Find where the given text appears and provide that cell's center as [x, y] coordinate. 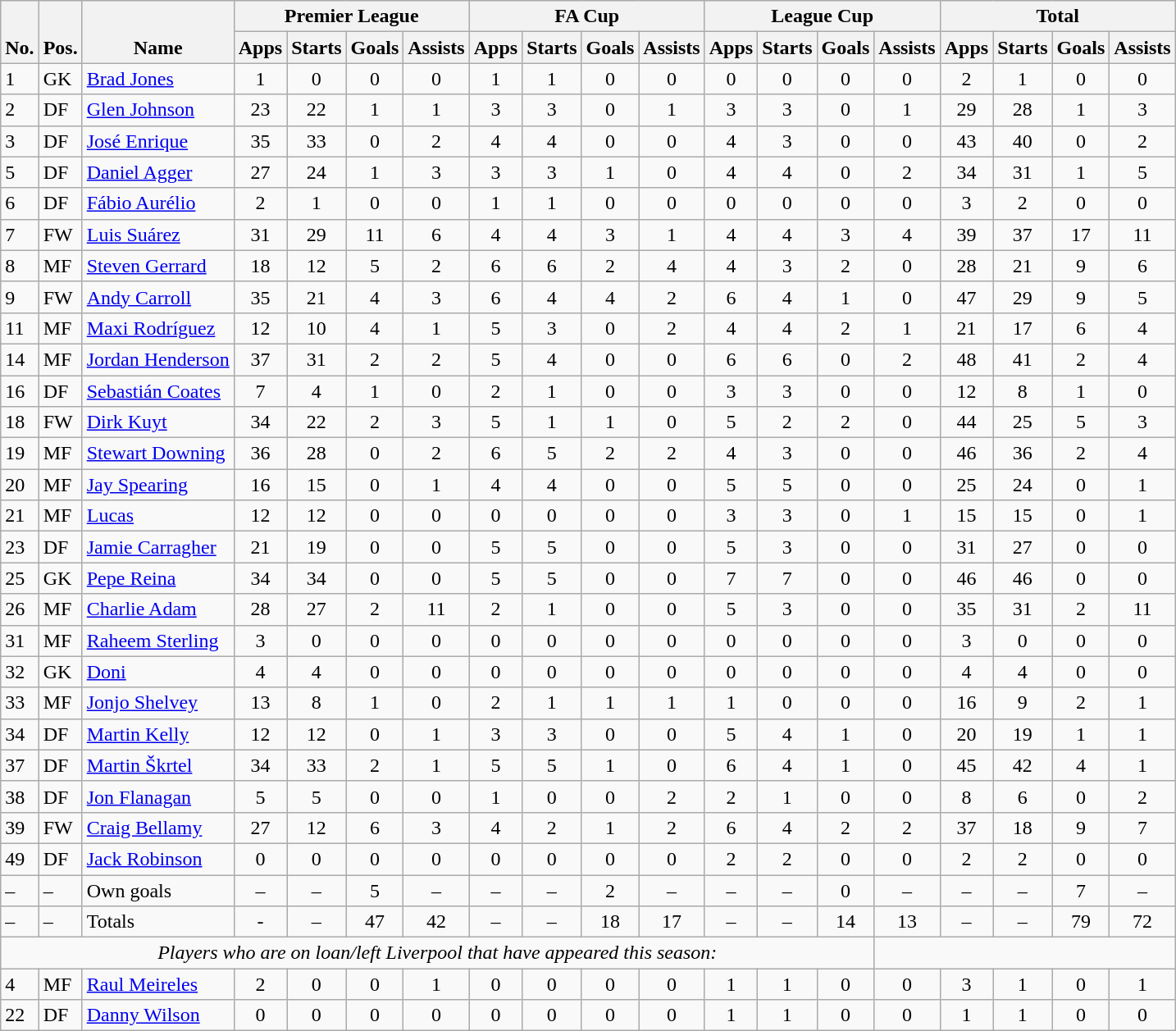
Dirk Kuyt [157, 422]
Glen Johnson [157, 110]
Jamie Carragher [157, 547]
Total [1058, 16]
Pos. [61, 32]
Jay Spearing [157, 485]
Martin Škrtel [157, 765]
Jonjo Shelvey [157, 703]
Sebastián Coates [157, 391]
79 [1081, 922]
Fábio Aurélio [157, 203]
40 [1023, 141]
Jordan Henderson [157, 359]
Brad Jones [157, 79]
Pepe Reina [157, 578]
43 [966, 141]
32 [20, 672]
Martin Kelly [157, 734]
No. [20, 32]
Luis Suárez [157, 235]
Danny Wilson [157, 1015]
Totals [157, 922]
Stewart Downing [157, 454]
Charlie Adam [157, 609]
Raheem Sterling [157, 641]
José Enrique [157, 141]
- [260, 922]
Own goals [157, 890]
Craig Bellamy [157, 828]
49 [20, 859]
Premier League [351, 16]
Jack Robinson [157, 859]
Raul Meireles [157, 984]
Name [157, 32]
Doni [157, 672]
45 [966, 765]
41 [1023, 359]
Jon Flanagan [157, 796]
League Cup [822, 16]
Andy Carroll [157, 297]
38 [20, 796]
Lucas [157, 516]
44 [966, 422]
Maxi Rodríguez [157, 328]
10 [317, 328]
48 [966, 359]
FA Cup [587, 16]
72 [1142, 922]
26 [20, 609]
Daniel Agger [157, 172]
Players who are on loan/left Liverpool that have appeared this season: [438, 953]
Steven Gerrard [157, 266]
